Pinpoint the cell where the given text exists, returning its (X, Y) midpoint coordinate. 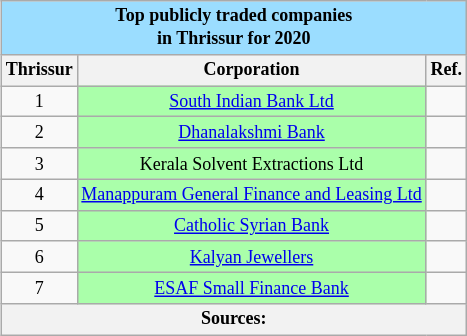
Kerala Solvent Extractions Ltd (252, 164)
Kalyan Jewellers (252, 256)
2 (39, 132)
3 (39, 164)
5 (39, 226)
Sources: (234, 320)
Ref. (446, 70)
6 (39, 256)
Corporation (252, 70)
Catholic Syrian Bank (252, 226)
South Indian Bank Ltd (252, 102)
Thrissur (39, 70)
Dhanalakshmi Bank (252, 132)
1 (39, 102)
Manappuram General Finance and Leasing Ltd (252, 194)
ESAF Small Finance Bank (252, 288)
Top publicly traded companies in Thrissur for 2020 (234, 28)
4 (39, 194)
7 (39, 288)
